Find where the given text appears and provide that cell's center as (x, y) coordinate. 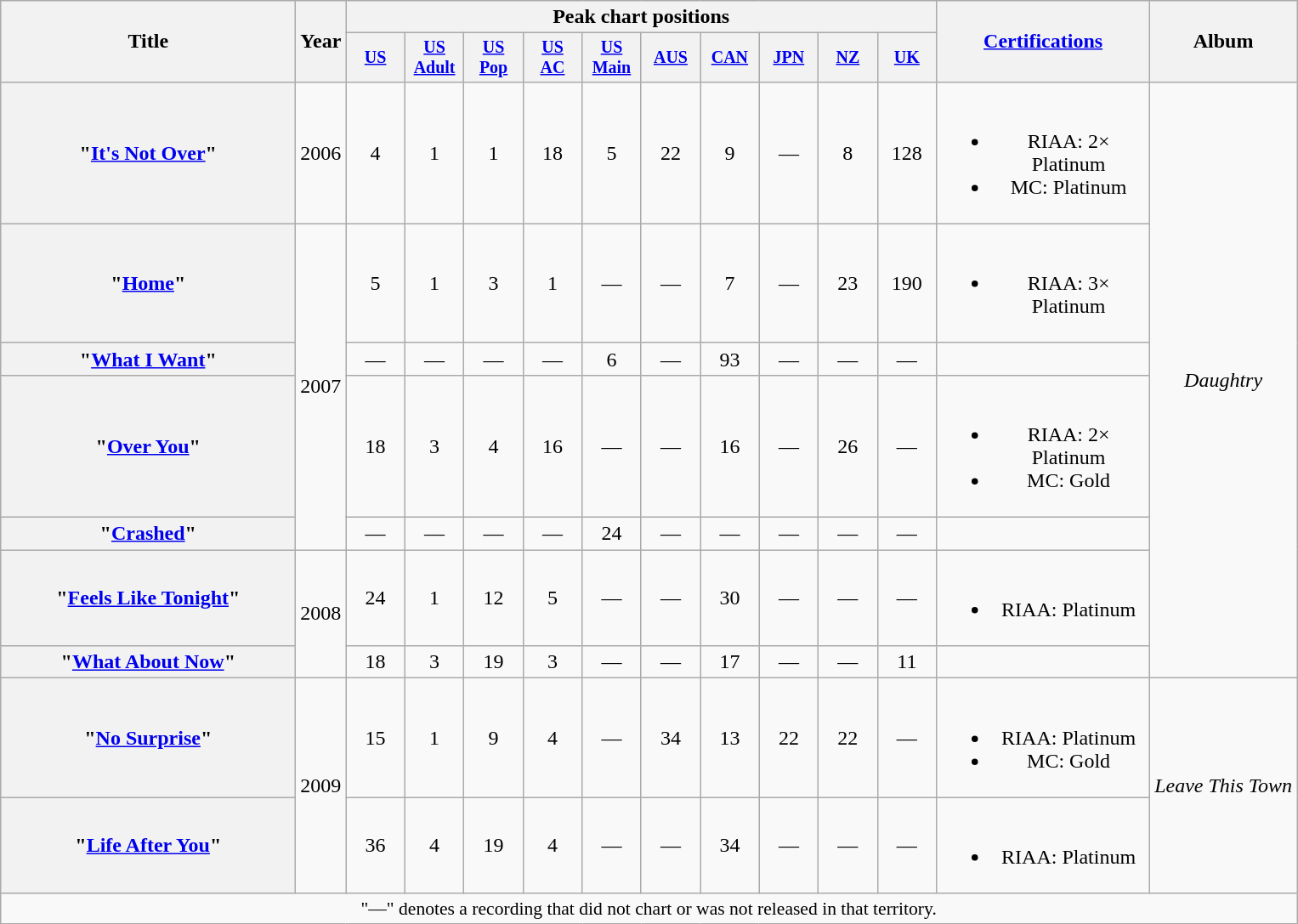
UK (906, 58)
6 (612, 359)
Leave This Town (1224, 785)
US (376, 58)
CAN (729, 58)
US Main (612, 58)
JPN (789, 58)
36 (376, 845)
Peak chart positions (641, 17)
USAC (553, 58)
7 (729, 283)
Year (321, 42)
8 (848, 153)
"Crashed" (148, 534)
USAdult (434, 58)
AUS (670, 58)
15 (376, 738)
RIAA: 2× PlatinumMC: Gold (1044, 445)
17 (729, 662)
11 (906, 662)
26 (848, 445)
30 (729, 598)
"Over You" (148, 445)
190 (906, 283)
2007 (321, 386)
USPop (493, 58)
"Life After You" (148, 845)
2008 (321, 614)
Album (1224, 42)
93 (729, 359)
2006 (321, 153)
"What About Now" (148, 662)
13 (729, 738)
"—" denotes a recording that did not chart or was not released in that territory. (649, 909)
23 (848, 283)
"Home" (148, 283)
"Feels Like Tonight" (148, 598)
128 (906, 153)
"What I Want" (148, 359)
12 (493, 598)
"It's Not Over" (148, 153)
Daughtry (1224, 379)
"No Surprise" (148, 738)
RIAA: 3× Platinum (1044, 283)
Certifications (1044, 42)
RIAA: 2× PlatinumMC: Platinum (1044, 153)
Title (148, 42)
2009 (321, 785)
RIAA: PlatinumMC: Gold (1044, 738)
NZ (848, 58)
